For the text-containing cell, return its midpoint in [x, y] coordinate format. 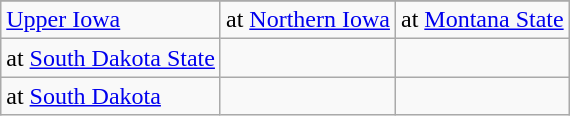
at Northern Iowa [308, 20]
at South Dakota [111, 96]
at Montana State [482, 20]
at South Dakota State [111, 58]
Upper Iowa [111, 20]
